Identify which cell holds the provided text, then report its [X, Y] central coordinate. 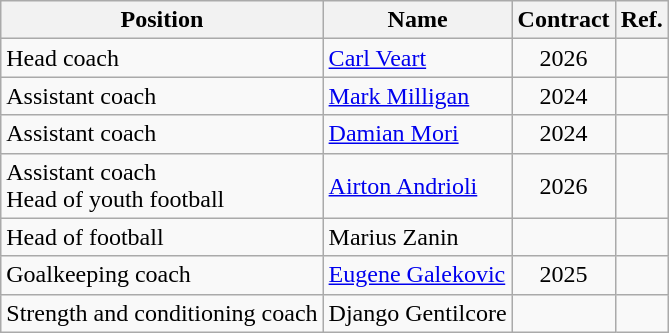
Airton Andrioli [418, 186]
Name [418, 20]
Ref. [642, 20]
Carl Veart [418, 58]
Head of football [162, 237]
Django Gentilcore [418, 313]
Eugene Galekovic [418, 275]
Assistant coachHead of youth football [162, 186]
2025 [564, 275]
Damian Mori [418, 134]
Head coach [162, 58]
Strength and conditioning coach [162, 313]
Contract [564, 20]
Position [162, 20]
Marius Zanin [418, 237]
Goalkeeping coach [162, 275]
Mark Milligan [418, 96]
